Identify which cell holds the provided text, then report its (x, y) central coordinate. 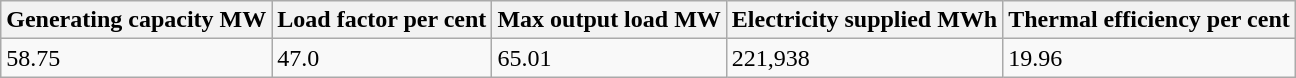
Thermal efficiency per cent (1150, 20)
Max output load MW (609, 20)
221,938 (864, 58)
58.75 (136, 58)
Electricity supplied MWh (864, 20)
Generating capacity MW (136, 20)
19.96 (1150, 58)
65.01 (609, 58)
Load factor per cent (382, 20)
47.0 (382, 58)
